Pinpoint the cell where the given text exists, returning its (x, y) midpoint coordinate. 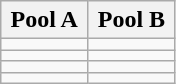
Pool A (44, 20)
Pool B (132, 20)
